For the text-containing cell, return its midpoint in (X, Y) coordinate format. 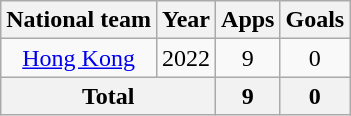
2022 (186, 58)
National team (79, 20)
Apps (248, 20)
Goals (315, 20)
Hong Kong (79, 58)
Total (108, 96)
Year (186, 20)
